Return (x, y) of the center of cell containing provided text 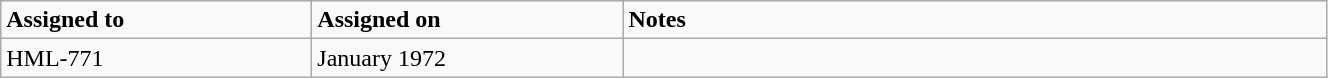
Assigned to (156, 20)
Assigned on (468, 20)
HML-771 (156, 58)
January 1972 (468, 58)
Notes (975, 20)
